Locate the cell with the specified text and output its [x, y] center coordinate. 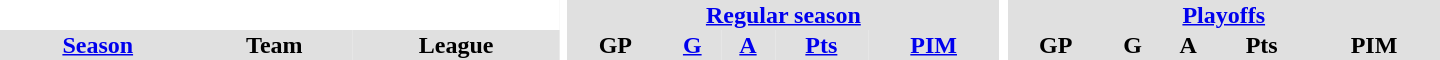
League [456, 45]
Team [274, 45]
Season [98, 45]
Regular season [783, 15]
Playoffs [1224, 15]
